For the text-containing cell, return its midpoint in [X, Y] coordinate format. 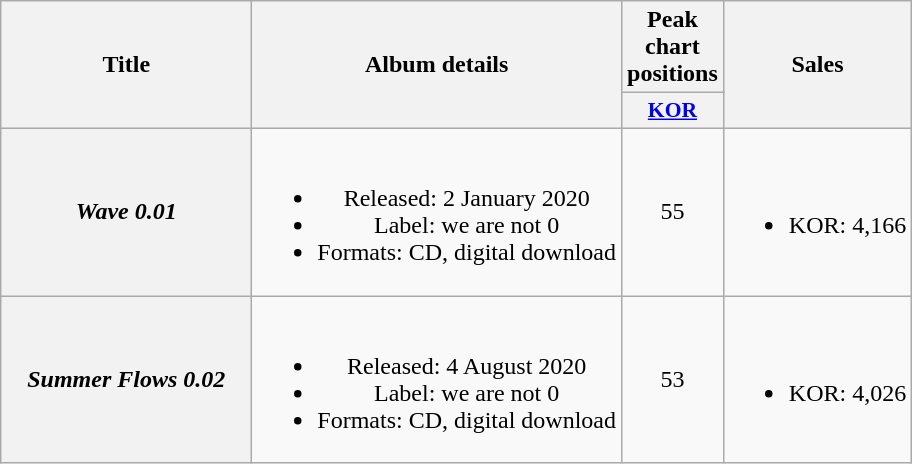
Peak chart positions [673, 47]
Released: 2 January 2020Label: we are not 0Formats: CD, digital download [437, 212]
Released: 4 August 2020Label: we are not 0Formats: CD, digital download [437, 380]
KOR [673, 111]
53 [673, 380]
Album details [437, 65]
KOR: 4,026 [817, 380]
Sales [817, 65]
Summer Flows 0.02 [126, 380]
Title [126, 65]
Wave 0.01 [126, 212]
55 [673, 212]
KOR: 4,166 [817, 212]
